Extract the [X, Y] coordinate from the center of the cell holding the provided text.  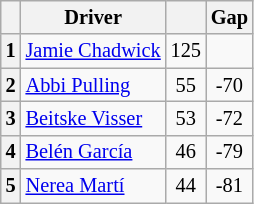
125 [186, 51]
Nerea Martí [94, 186]
53 [186, 118]
-70 [230, 85]
2 [11, 85]
-81 [230, 186]
Abbi Pulling [94, 85]
5 [11, 186]
44 [186, 186]
46 [186, 152]
3 [11, 118]
55 [186, 85]
Belén García [94, 152]
-79 [230, 152]
Gap [230, 17]
Jamie Chadwick [94, 51]
1 [11, 51]
-72 [230, 118]
Beitske Visser [94, 118]
4 [11, 152]
Driver [94, 17]
